Capture the cell that displays the provided text and extract its (X, Y) central coordinate. 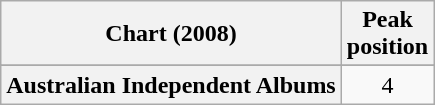
Chart (2008) (171, 34)
Peakposition (387, 34)
Australian Independent Albums (171, 85)
4 (387, 85)
